Find where the given text appears and provide that cell's center as (X, Y) coordinate. 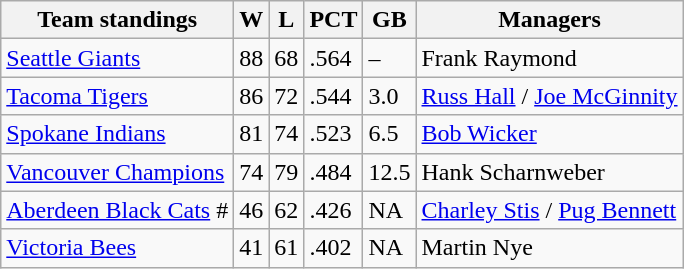
Frank Raymond (550, 58)
3.0 (390, 96)
Spokane Indians (118, 134)
12.5 (390, 172)
41 (252, 248)
Victoria Bees (118, 248)
46 (252, 210)
61 (286, 248)
W (252, 20)
79 (286, 172)
.564 (334, 58)
.426 (334, 210)
Bob Wicker (550, 134)
Seattle Giants (118, 58)
L (286, 20)
88 (252, 58)
62 (286, 210)
Charley Stis / Pug Bennett (550, 210)
.523 (334, 134)
6.5 (390, 134)
.484 (334, 172)
GB (390, 20)
Vancouver Champions (118, 172)
68 (286, 58)
Hank Scharnweber (550, 172)
81 (252, 134)
.402 (334, 248)
72 (286, 96)
Aberdeen Black Cats # (118, 210)
Team standings (118, 20)
Tacoma Tigers (118, 96)
Managers (550, 20)
Russ Hall / Joe McGinnity (550, 96)
Martin Nye (550, 248)
.544 (334, 96)
PCT (334, 20)
– (390, 58)
86 (252, 96)
